Extract the (x, y) coordinate from the center of the cell holding the provided text.  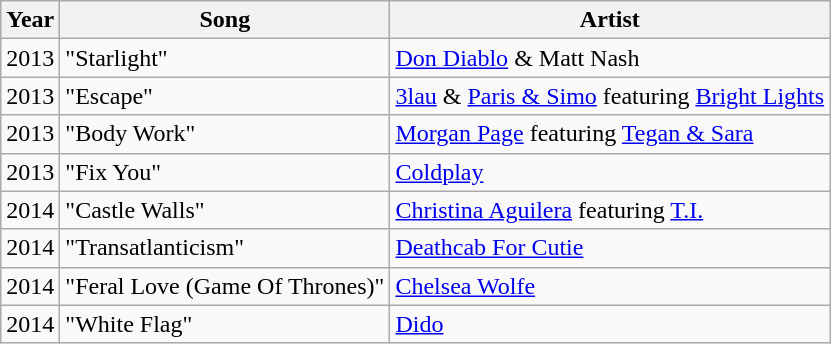
Dido (610, 324)
Song (225, 20)
Year (30, 20)
Deathcab For Cutie (610, 248)
Chelsea Wolfe (610, 286)
"White Flag" (225, 324)
Coldplay (610, 172)
"Castle Walls" (225, 210)
"Transatlanticism" (225, 248)
"Starlight" (225, 58)
Morgan Page featuring Tegan & Sara (610, 134)
3lau & Paris & Simo featuring Bright Lights (610, 96)
"Feral Love (Game Of Thrones)" (225, 286)
Christina Aguilera featuring T.I. (610, 210)
"Body Work" (225, 134)
Artist (610, 20)
"Fix You" (225, 172)
"Escape" (225, 96)
Don Diablo & Matt Nash (610, 58)
